Return (x, y) of the center of cell containing provided text 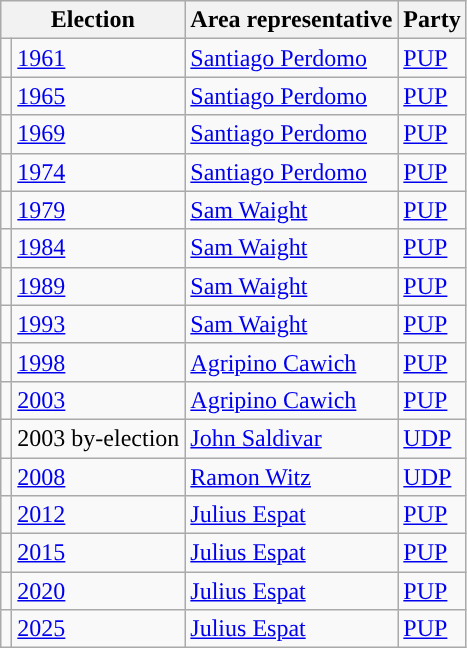
Party (432, 20)
1984 (98, 248)
Ramon Witz (292, 477)
2003 by-election (98, 438)
1965 (98, 96)
1969 (98, 134)
Election (93, 20)
1993 (98, 324)
2015 (98, 553)
John Saldivar (292, 438)
1974 (98, 172)
2003 (98, 400)
2012 (98, 515)
1979 (98, 210)
Area representative (292, 20)
1989 (98, 286)
2008 (98, 477)
1961 (98, 58)
2020 (98, 591)
1998 (98, 362)
2025 (98, 629)
